For the text-containing cell, return its midpoint in [X, Y] coordinate format. 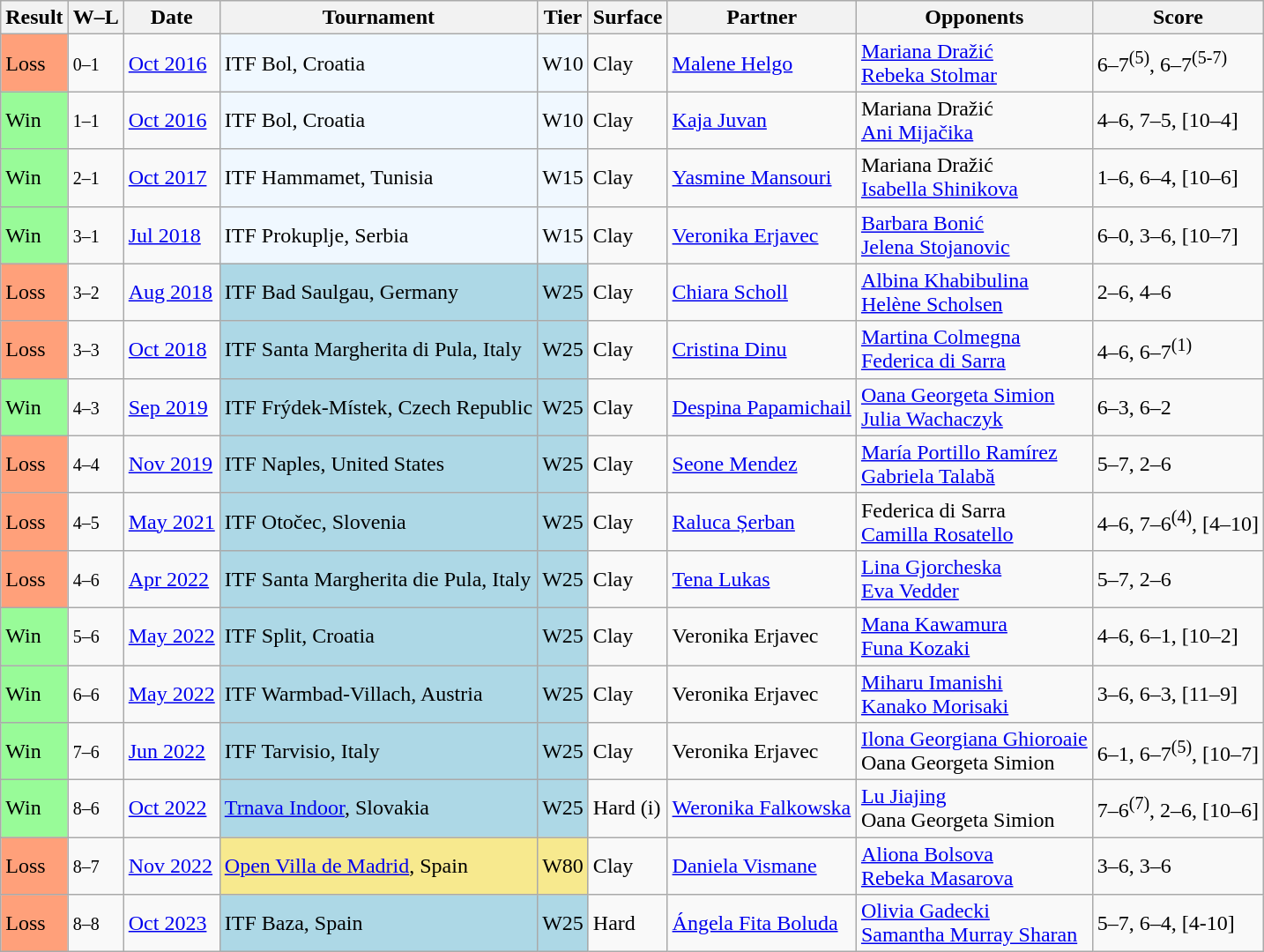
8–6 [95, 809]
Mariana Dražić Rebeka Stolmar [974, 63]
0–1 [95, 63]
Raluca Șerban [762, 522]
Oct 2018 [171, 349]
Hard [628, 924]
Barbara Bonić Jelena Stojanovic [974, 234]
1–1 [95, 120]
5–6 [95, 636]
Oct 2023 [171, 924]
6–3, 6–2 [1178, 407]
4–6 [95, 578]
Tena Lukas [762, 578]
Result [34, 18]
Score [1178, 18]
May 2021 [171, 522]
8–8 [95, 924]
Partner [762, 18]
Mariana Dražić Isabella Shinikova [974, 178]
Miharu Imanishi Kanako Morisaki [974, 693]
Tier [563, 18]
Kaja Juvan [762, 120]
Lu Jiajing Oana Georgeta Simion [974, 809]
ITF Baza, Spain [378, 924]
ITF Frýdek-Místek, Czech Republic [378, 407]
Jun 2022 [171, 751]
Despina Papamichail [762, 407]
Lina Gjorcheska Eva Vedder [974, 578]
6–1, 6–7(5), [10–7] [1178, 751]
3–6, 6–3, [11–9] [1178, 693]
Aug 2018 [171, 293]
Mariana Dražić Ani Mijačika [974, 120]
ITF Split, Croatia [378, 636]
Albina Khabibulina Helène Scholsen [974, 293]
2–1 [95, 178]
Chiara Scholl [762, 293]
Seone Mendez [762, 464]
Ilona Georgiana Ghioroaie Oana Georgeta Simion [974, 751]
Federica di Sarra Camilla Rosatello [974, 522]
Jul 2018 [171, 234]
3–6, 3–6 [1178, 866]
Surface [628, 18]
ITF Prokuplje, Serbia [378, 234]
Date [171, 18]
ITF Warmbad-Villach, Austria [378, 693]
Open Villa de Madrid, Spain [378, 866]
4–6, 6–1, [10–2] [1178, 636]
Hard (i) [628, 809]
Yasmine Mansouri [762, 178]
8–7 [95, 866]
5–7, 6–4, [4-10] [1178, 924]
Tournament [378, 18]
Oana Georgeta Simion Julia Wachaczyk [974, 407]
4–5 [95, 522]
Apr 2022 [171, 578]
ITF Tarvisio, Italy [378, 751]
7–6 [95, 751]
ITF Santa Margherita di Pula, Italy [378, 349]
6–0, 3–6, [10–7] [1178, 234]
Trnava Indoor, Slovakia [378, 809]
ITF Bad Saulgau, Germany [378, 293]
Oct 2022 [171, 809]
ITF Naples, United States [378, 464]
ITF Otočec, Slovenia [378, 522]
Oct 2017 [171, 178]
Nov 2022 [171, 866]
Daniela Vismane [762, 866]
W80 [563, 866]
3–1 [95, 234]
Cristina Dinu [762, 349]
Mana Kawamura Funa Kozaki [974, 636]
3–2 [95, 293]
6–7(5), 6–7(5-7) [1178, 63]
Aliona Bolsova Rebeka Masarova [974, 866]
W–L [95, 18]
Malene Helgo [762, 63]
4–3 [95, 407]
Martina Colmegna Federica di Sarra [974, 349]
Ángela Fita Boluda [762, 924]
4–6, 7–5, [10–4] [1178, 120]
Sep 2019 [171, 407]
4–4 [95, 464]
2–6, 4–6 [1178, 293]
6–6 [95, 693]
María Portillo Ramírez Gabriela Talabă [974, 464]
1–6, 6–4, [10–6] [1178, 178]
ITF Hammamet, Tunisia [378, 178]
Opponents [974, 18]
4–6, 6–7(1) [1178, 349]
7–6(7), 2–6, [10–6] [1178, 809]
3–3 [95, 349]
Nov 2019 [171, 464]
Weronika Falkowska [762, 809]
4–6, 7–6(4), [4–10] [1178, 522]
Olivia Gadecki Samantha Murray Sharan [974, 924]
ITF Santa Margherita die Pula, Italy [378, 578]
